From the cell containing the given text, extract its center point as [X, Y] coordinate. 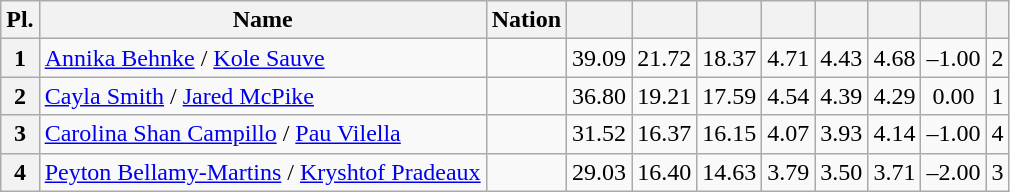
3.79 [788, 172]
Carolina Shan Campillo / Pau Vilella [262, 134]
4.71 [788, 58]
16.15 [730, 134]
4.54 [788, 96]
4.14 [894, 134]
14.63 [730, 172]
36.80 [600, 96]
39.09 [600, 58]
4.29 [894, 96]
0.00 [954, 96]
18.37 [730, 58]
4.39 [842, 96]
16.37 [664, 134]
3.93 [842, 134]
4.07 [788, 134]
4.43 [842, 58]
29.03 [600, 172]
3.71 [894, 172]
21.72 [664, 58]
Peyton Bellamy-Martins / Kryshtof Pradeaux [262, 172]
31.52 [600, 134]
Annika Behnke / Kole Sauve [262, 58]
Cayla Smith / Jared McPike [262, 96]
3.50 [842, 172]
–2.00 [954, 172]
17.59 [730, 96]
16.40 [664, 172]
Nation [526, 20]
4.68 [894, 58]
Name [262, 20]
19.21 [664, 96]
Pl. [20, 20]
